Determine the [X, Y] coordinate at the center of the cell enclosing the given text.  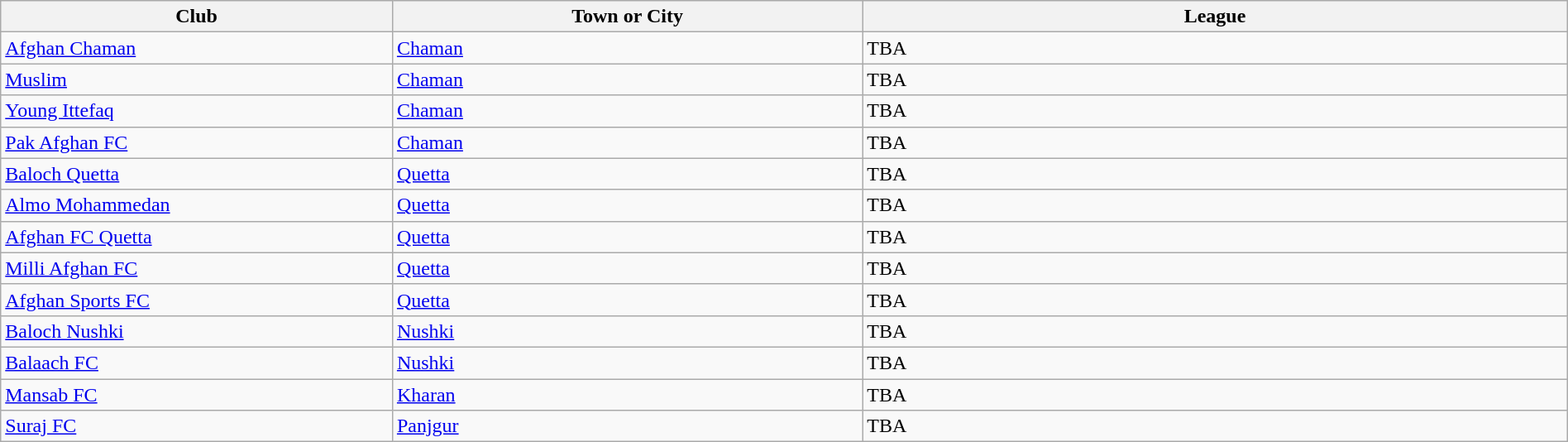
Afghan Sports FC [197, 300]
Afghan FC Quetta [197, 237]
Balaach FC [197, 363]
Panjgur [627, 426]
Kharan [627, 395]
Almo Mohammedan [197, 205]
League [1216, 17]
Milli Afghan FC [197, 268]
Mansab FC [197, 395]
Suraj FC [197, 426]
Afghan Chaman [197, 48]
Baloch Quetta [197, 174]
Muslim [197, 79]
Town or City [627, 17]
Baloch Nushki [197, 331]
Young Ittefaq [197, 111]
Pak Afghan FC [197, 142]
Club [197, 17]
